Scan for the cell matching the given text and deliver its [X, Y] coordinate at center. 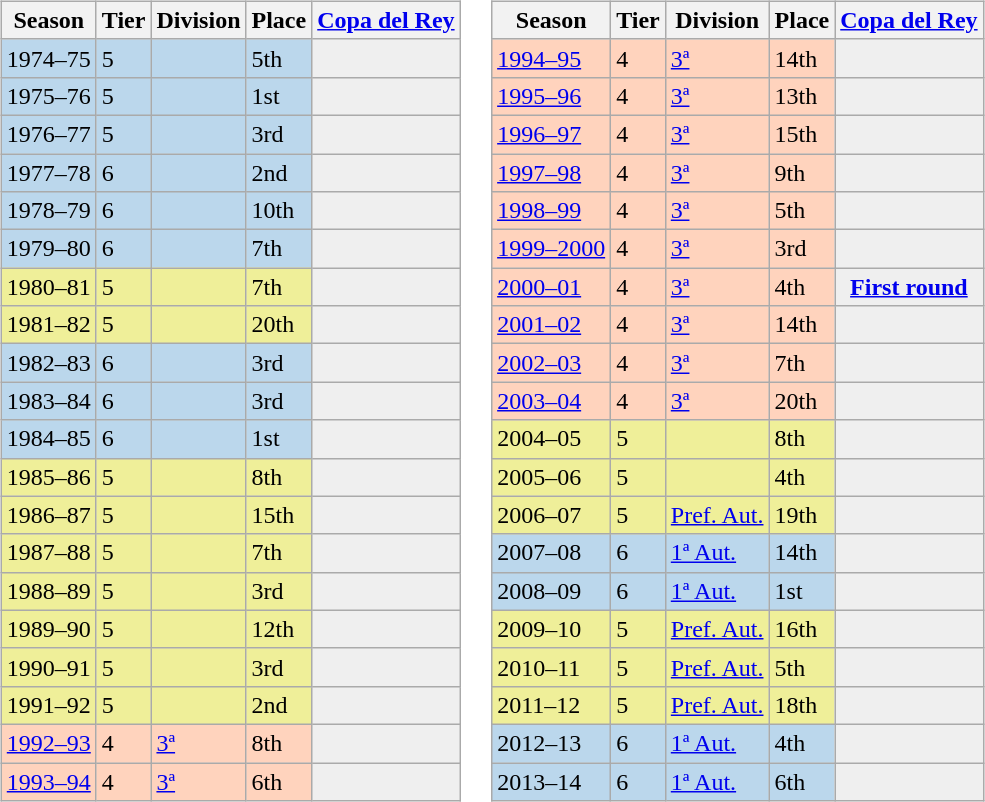
1993–94 [48, 781]
1989–90 [48, 629]
1990–91 [48, 667]
1976–77 [48, 134]
2006–07 [552, 515]
First round [909, 287]
2009–10 [552, 629]
2004–05 [552, 439]
1991–92 [48, 705]
2002–03 [552, 363]
1999–2000 [552, 249]
1987–88 [48, 553]
1981–82 [48, 325]
1992–93 [48, 743]
1984–85 [48, 439]
1998–99 [552, 211]
2012–13 [552, 743]
1985–86 [48, 477]
1994–95 [552, 58]
1988–89 [48, 591]
1986–87 [48, 515]
2001–02 [552, 325]
1979–80 [48, 249]
10th [279, 211]
2007–08 [552, 553]
1978–79 [48, 211]
2008–09 [552, 591]
2003–04 [552, 401]
16th [802, 629]
13th [802, 96]
19th [802, 515]
1974–75 [48, 58]
1996–97 [552, 134]
2013–14 [552, 781]
9th [802, 173]
1995–96 [552, 96]
1977–78 [48, 173]
1975–76 [48, 96]
12th [279, 629]
1983–84 [48, 401]
2000–01 [552, 287]
2011–12 [552, 705]
2010–11 [552, 667]
18th [802, 705]
1980–81 [48, 287]
1982–83 [48, 363]
2005–06 [552, 477]
1997–98 [552, 173]
